Identify which cell holds the provided text, then report its [x, y] central coordinate. 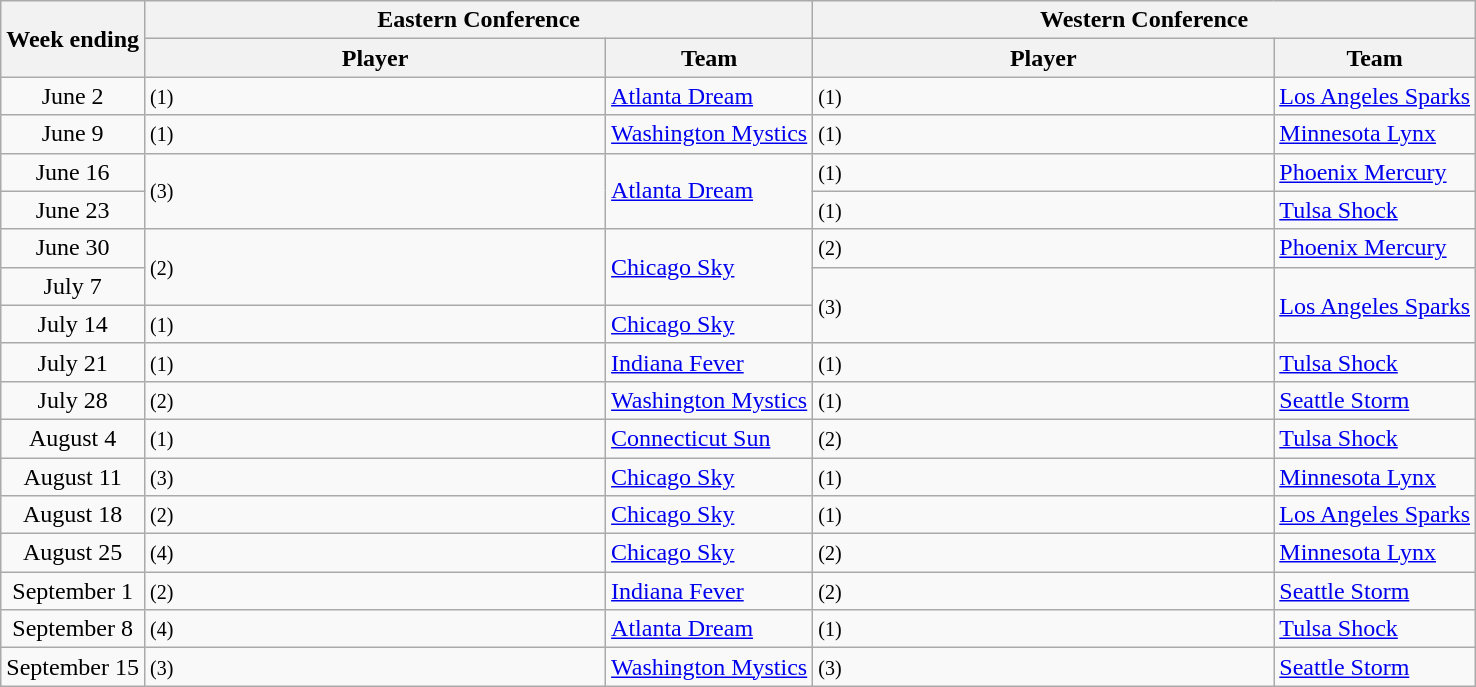
August 18 [73, 515]
Week ending [73, 39]
Eastern Conference [479, 20]
August 11 [73, 477]
June 23 [73, 210]
August 4 [73, 438]
July 7 [73, 286]
June 16 [73, 172]
July 28 [73, 400]
Connecticut Sun [710, 438]
June 30 [73, 248]
September 15 [73, 667]
July 21 [73, 362]
Western Conference [1144, 20]
June 9 [73, 134]
September 1 [73, 591]
June 2 [73, 96]
August 25 [73, 553]
July 14 [73, 324]
September 8 [73, 629]
